Pinpoint the cell where the given text exists, returning its [X, Y] midpoint coordinate. 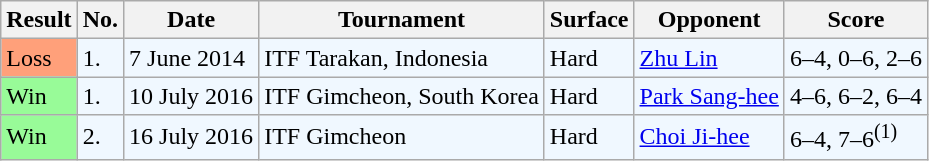
Date [192, 20]
16 July 2016 [192, 138]
Zhu Lin [709, 58]
ITF Gimcheon, South Korea [402, 96]
2. [100, 138]
Result [39, 20]
Surface [589, 20]
7 June 2014 [192, 58]
Tournament [402, 20]
Loss [39, 58]
Park Sang-hee [709, 96]
10 July 2016 [192, 96]
Choi Ji-hee [709, 138]
4–6, 6–2, 6–4 [856, 96]
No. [100, 20]
6–4, 7–6(1) [856, 138]
6–4, 0–6, 2–6 [856, 58]
ITF Tarakan, Indonesia [402, 58]
ITF Gimcheon [402, 138]
Opponent [709, 20]
Score [856, 20]
